Find where the given text appears and provide that cell's center as [x, y] coordinate. 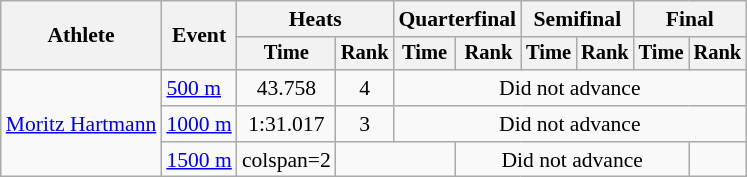
3 [365, 124]
1000 m [198, 124]
Athlete [82, 36]
1:31.017 [286, 124]
Quarterfinal [457, 19]
Heats [316, 19]
Event [198, 36]
Moritz Hartmann [82, 124]
Semifinal [577, 19]
4 [365, 88]
500 m [198, 88]
Final [690, 19]
43.758 [286, 88]
